Find where the given text appears and provide that cell's center as [X, Y] coordinate. 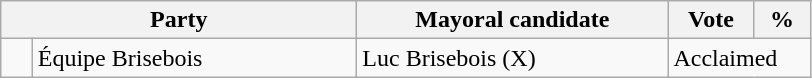
Party [179, 20]
Mayoral candidate [512, 20]
% [782, 20]
Équipe Brisebois [194, 58]
Vote [711, 20]
Acclaimed [739, 58]
Luc Brisebois (X) [512, 58]
